From the cell containing the given text, extract its center point as (X, Y) coordinate. 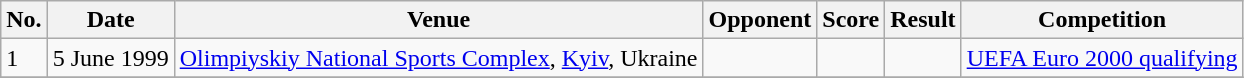
1 (24, 58)
Venue (438, 20)
Score (851, 20)
No. (24, 20)
UEFA Euro 2000 qualifying (1102, 58)
Opponent (760, 20)
Result (923, 20)
Date (110, 20)
Olimpiyskiy National Sports Complex, Kyiv, Ukraine (438, 58)
Competition (1102, 20)
5 June 1999 (110, 58)
